Return the (X, Y) coordinate for the center point of the cell that contains the specified text.  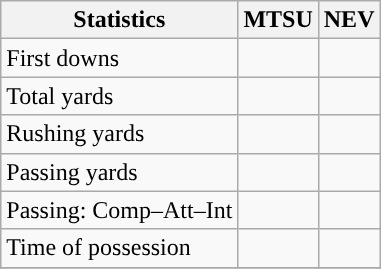
Passing: Comp–Att–Int (120, 210)
First downs (120, 58)
NEV (349, 20)
Time of possession (120, 248)
MTSU (278, 20)
Statistics (120, 20)
Total yards (120, 96)
Passing yards (120, 172)
Rushing yards (120, 134)
